Provide the [x, y] coordinate of the cell's center where the given text is located.  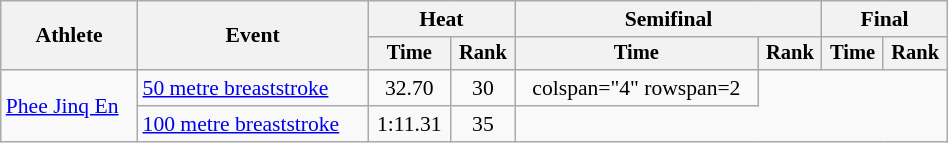
30 [483, 88]
32.70 [410, 88]
colspan="4" rowspan=2 [636, 88]
Athlete [70, 36]
Heat [442, 19]
1:11.31 [410, 124]
35 [483, 124]
Semifinal [668, 19]
Final [884, 19]
100 metre breaststroke [253, 124]
Event [253, 36]
Phee Jinq En [70, 106]
50 metre breaststroke [253, 88]
